From the cell containing the given text, extract its center point as [X, Y] coordinate. 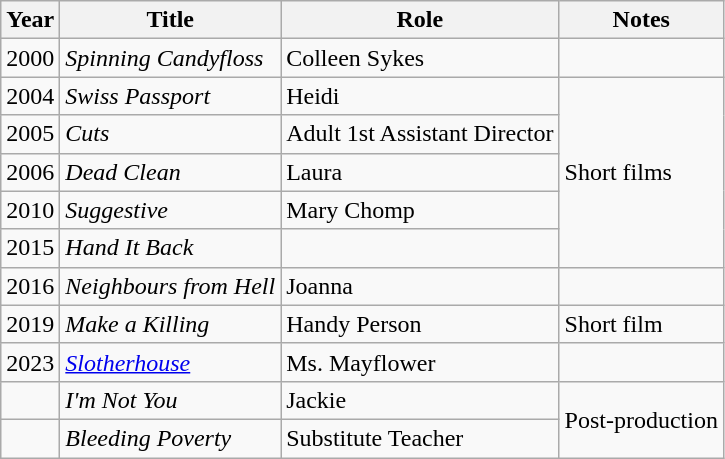
Substitute Teacher [420, 438]
2006 [30, 172]
Bleeding Poverty [170, 438]
Spinning Candyfloss [170, 58]
I'm Not You [170, 400]
2023 [30, 362]
Adult 1st Assistant Director [420, 134]
Mary Chomp [420, 210]
Notes [641, 20]
Role [420, 20]
Handy Person [420, 324]
Cuts [170, 134]
Jackie [420, 400]
Make a Killing [170, 324]
Heidi [420, 96]
Post-production [641, 419]
2015 [30, 248]
Title [170, 20]
Joanna [420, 286]
Short film [641, 324]
Neighbours from Hell [170, 286]
Dead Clean [170, 172]
2016 [30, 286]
2010 [30, 210]
Colleen Sykes [420, 58]
Laura [420, 172]
Short films [641, 172]
Hand It Back [170, 248]
Suggestive [170, 210]
2005 [30, 134]
Year [30, 20]
Slotherhouse [170, 362]
Swiss Passport [170, 96]
Ms. Mayflower [420, 362]
2004 [30, 96]
2019 [30, 324]
2000 [30, 58]
